Output the [X, Y] coordinate of the center of the cell containing the given text.  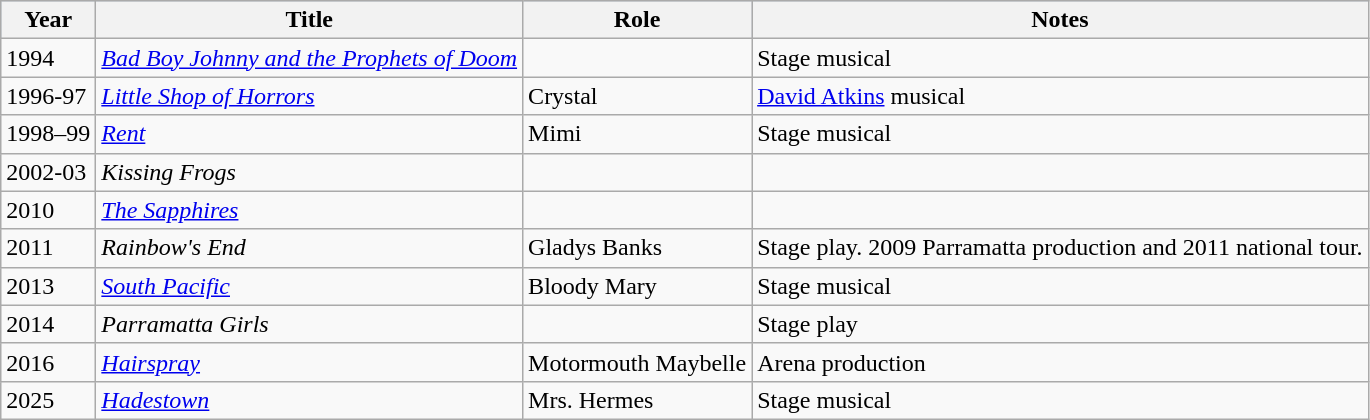
Mimi [638, 134]
2010 [48, 210]
2013 [48, 286]
2011 [48, 248]
David Atkins musical [1060, 96]
Rent [310, 134]
The Sapphires [310, 210]
Title [310, 20]
1996-97 [48, 96]
2002-03 [48, 172]
1994 [48, 58]
Year [48, 20]
Hadestown [310, 400]
2014 [48, 324]
Gladys Banks [638, 248]
Arena production [1060, 362]
Notes [1060, 20]
Kissing Frogs [310, 172]
Little Shop of Horrors [310, 96]
Parramatta Girls [310, 324]
2025 [48, 400]
Stage play [1060, 324]
South Pacific [310, 286]
Crystal [638, 96]
Hairspray [310, 362]
Mrs. Hermes [638, 400]
Role [638, 20]
1998–99 [48, 134]
Bad Boy Johnny and the Prophets of Doom [310, 58]
Rainbow's End [310, 248]
Bloody Mary [638, 286]
Stage play. 2009 Parramatta production and 2011 national tour. [1060, 248]
2016 [48, 362]
Motormouth Maybelle [638, 362]
